Search for the cell housing the specified text and yield its [x, y] center coordinate. 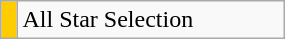
All Star Selection [150, 20]
